Capture the cell that displays the provided text and extract its [x, y] central coordinate. 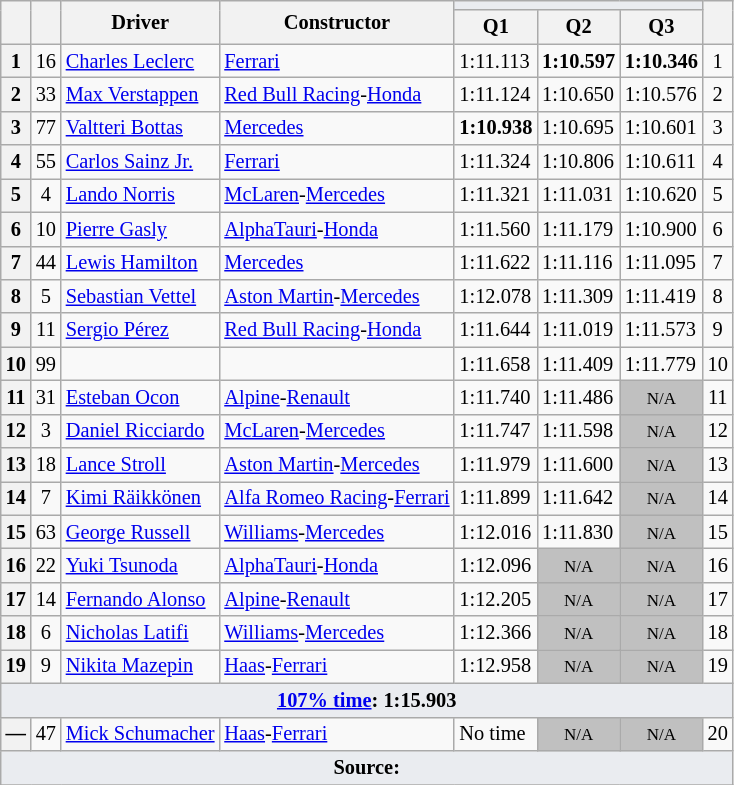
Q1 [496, 27]
1:11.642 [578, 498]
1:10.620 [662, 195]
1:11.740 [496, 397]
107% time: 1:15.903 [367, 700]
Valtteri Bottas [140, 128]
1:11.600 [578, 465]
1:10.346 [662, 61]
Sebastian Vettel [140, 296]
Alfa Romeo Racing-Ferrari [336, 498]
1:11.116 [578, 263]
Lando Norris [140, 195]
1:11.747 [496, 431]
22 [46, 565]
1:11.124 [496, 94]
Daniel Ricciardo [140, 431]
1:11.019 [578, 330]
1:11.095 [662, 263]
1:10.900 [662, 229]
1:12.958 [496, 666]
1:11.979 [496, 465]
99 [46, 364]
Nikita Mazepin [140, 666]
1:11.409 [578, 364]
1:11.486 [578, 397]
Carlos Sainz Jr. [140, 162]
1:10.806 [578, 162]
1:11.309 [578, 296]
44 [46, 263]
Source: [367, 767]
1:11.560 [496, 229]
George Russell [140, 532]
1:10.576 [662, 94]
1:11.321 [496, 195]
Pierre Gasly [140, 229]
1:11.419 [662, 296]
47 [46, 734]
1:11.899 [496, 498]
1:11.658 [496, 364]
1:10.695 [578, 128]
77 [46, 128]
Esteban Ocon [140, 397]
1:11.598 [578, 431]
1:10.597 [578, 61]
Mick Schumacher [140, 734]
Charles Leclerc [140, 61]
55 [46, 162]
No time [496, 734]
Fernando Alonso [140, 599]
1:12.366 [496, 633]
33 [46, 94]
Lance Stroll [140, 465]
Q2 [578, 27]
— [16, 734]
1:11.830 [578, 532]
Yuki Tsunoda [140, 565]
1:11.324 [496, 162]
1:11.573 [662, 330]
31 [46, 397]
Lewis Hamilton [140, 263]
1:11.779 [662, 364]
1:11.113 [496, 61]
Sergio Pérez [140, 330]
1:11.179 [578, 229]
20 [718, 734]
1:12.205 [496, 599]
1:10.938 [496, 128]
Max Verstappen [140, 94]
1:11.644 [496, 330]
1:11.622 [496, 263]
1:11.031 [578, 195]
1:10.601 [662, 128]
Nicholas Latifi [140, 633]
1:12.096 [496, 565]
Constructor [336, 22]
Driver [140, 22]
1:12.016 [496, 532]
63 [46, 532]
1:10.611 [662, 162]
1:10.650 [578, 94]
Kimi Räikkönen [140, 498]
Q3 [662, 27]
1:12.078 [496, 296]
